Capture the cell that displays the provided text and extract its (x, y) central coordinate. 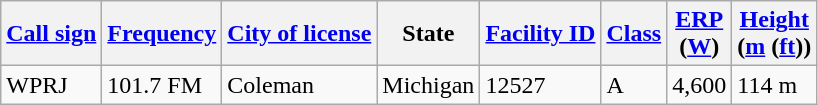
4,600 (700, 85)
State (428, 34)
City of license (300, 34)
Class (634, 34)
ERP(W) (700, 34)
101.7 FM (162, 85)
WPRJ (52, 85)
114 m (774, 85)
A (634, 85)
Facility ID (540, 34)
Coleman (300, 85)
Frequency (162, 34)
Call sign (52, 34)
Michigan (428, 85)
Height(m (ft)) (774, 34)
12527 (540, 85)
